Locate the cell with the specified text and output its (X, Y) center coordinate. 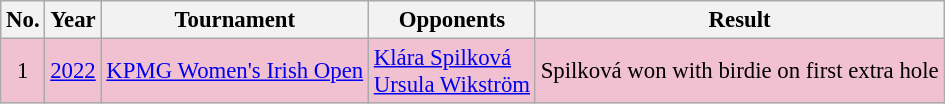
Tournament (234, 20)
Opponents (452, 20)
2022 (73, 72)
1 (23, 72)
No. (23, 20)
Result (740, 20)
Spilková won with birdie on first extra hole (740, 72)
Klára Spilková Ursula Wikström (452, 72)
Year (73, 20)
KPMG Women's Irish Open (234, 72)
